Locate the cell with the specified text and output its (x, y) center coordinate. 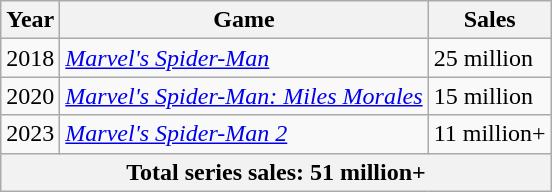
Total series sales: 51 million+ (276, 172)
Marvel's Spider-Man (244, 58)
2023 (30, 134)
Game (244, 20)
Marvel's Spider-Man 2 (244, 134)
11 million+ (490, 134)
15 million (490, 96)
Year (30, 20)
25 million (490, 58)
Marvel's Spider-Man: Miles Morales (244, 96)
Sales (490, 20)
2020 (30, 96)
2018 (30, 58)
